Detect which cell encompasses the target text, then output its [X, Y] center coordinate. 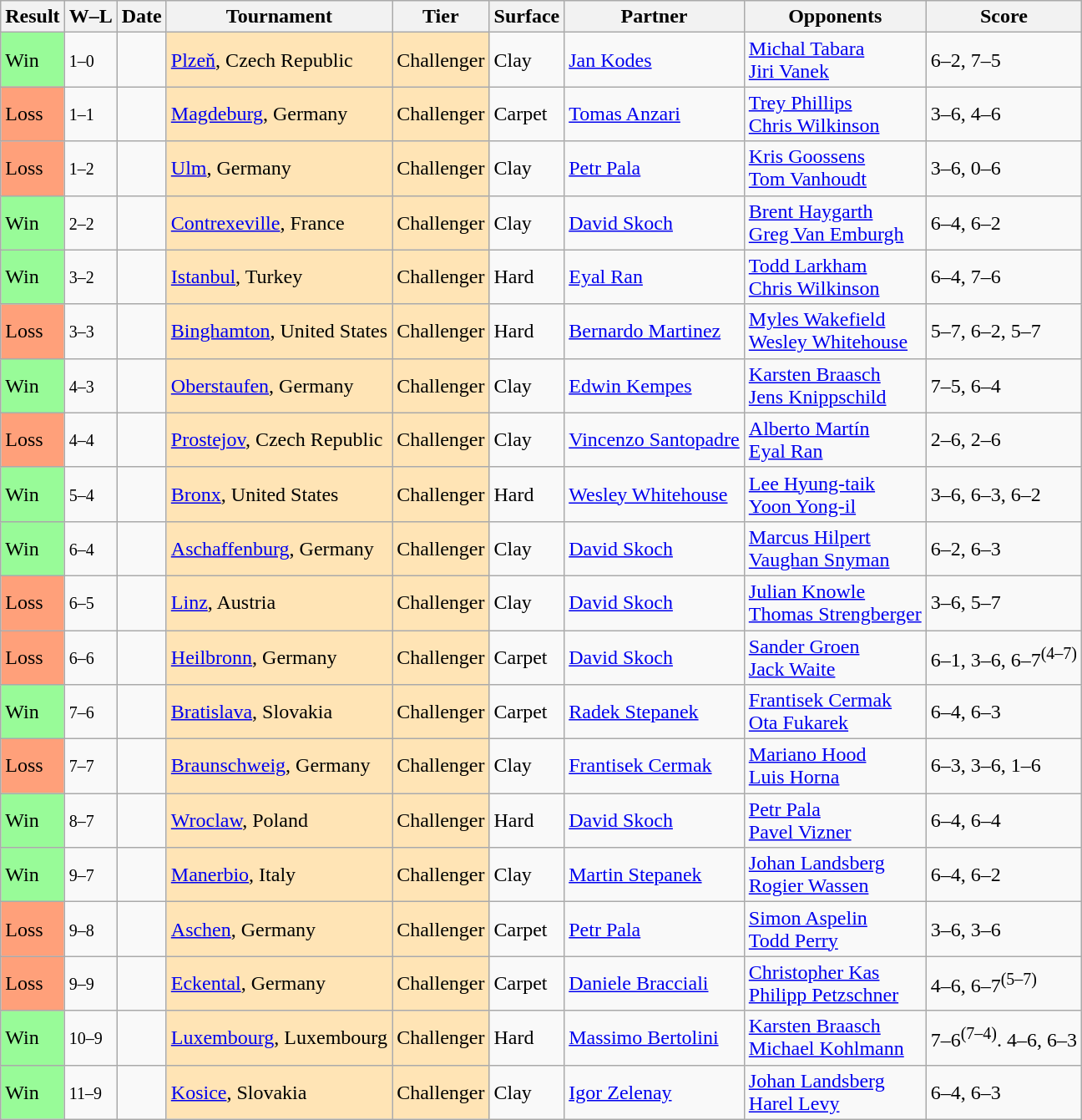
8–7 [90, 820]
Christopher Kas Philipp Petzschner [835, 984]
4–6, 6–7(5–7) [1004, 984]
9–8 [90, 929]
10–9 [90, 1037]
Karsten Braasch Michael Kohlmann [835, 1037]
6–4, 6–4 [1004, 820]
3–6, 3–6 [1004, 929]
3–6, 0–6 [1004, 169]
Brent Haygarth Greg Van Emburgh [835, 222]
Kosice, Slovakia [279, 1092]
Date [142, 17]
Surface [527, 17]
Wroclaw, Poland [279, 820]
Ulm, Germany [279, 169]
Daniele Bracciali [655, 984]
Jan Kodes [655, 60]
Plzeň, Czech Republic [279, 60]
6–1, 3–6, 6–7(4–7) [1004, 656]
Magdeburg, Germany [279, 114]
4–4 [90, 439]
3–2 [90, 277]
Manerbio, Italy [279, 875]
6–5 [90, 603]
Braunschweig, Germany [279, 767]
1–1 [90, 114]
Trey Phillips Chris Wilkinson [835, 114]
Binghamton, United States [279, 331]
Michal Tabara Jiri Vanek [835, 60]
Eckental, Germany [279, 984]
9–7 [90, 875]
6–4 [90, 548]
Edwin Kempes [655, 386]
Heilbronn, Germany [279, 656]
Linz, Austria [279, 603]
3–6, 5–7 [1004, 603]
Luxembourg, Luxembourg [279, 1037]
Martin Stepanek [655, 875]
Opponents [835, 17]
Result [33, 17]
W–L [90, 17]
Johan Landsberg Harel Levy [835, 1092]
Eyal Ran [655, 277]
Bernardo Martinez [655, 331]
Score [1004, 17]
2–6, 2–6 [1004, 439]
7–5, 6–4 [1004, 386]
Radek Stepanek [655, 712]
Julian Knowle Thomas Strengberger [835, 603]
Frantisek Cermak [655, 767]
Partner [655, 17]
Mariano Hood Luis Horna [835, 767]
Tournament [279, 17]
5–7, 6–2, 5–7 [1004, 331]
7–7 [90, 767]
Prostejov, Czech Republic [279, 439]
Todd Larkham Chris Wilkinson [835, 277]
3–6, 6–3, 6–2 [1004, 494]
Alberto Martín Eyal Ran [835, 439]
6–6 [90, 656]
5–4 [90, 494]
Myles Wakefield Wesley Whitehouse [835, 331]
Bronx, United States [279, 494]
7–6 [90, 712]
3–6, 4–6 [1004, 114]
Aschen, Germany [279, 929]
Massimo Bertolini [655, 1037]
Bratislava, Slovakia [279, 712]
Lee Hyung-taik Yoon Yong-il [835, 494]
Oberstaufen, Germany [279, 386]
6–2, 7–5 [1004, 60]
Istanbul, Turkey [279, 277]
Frantisek Cermak Ota Fukarek [835, 712]
1–0 [90, 60]
6–4, 7–6 [1004, 277]
Kris Goossens Tom Vanhoudt [835, 169]
11–9 [90, 1092]
Tier [441, 17]
Contrexeville, France [279, 222]
9–9 [90, 984]
3–3 [90, 331]
Sander Groen Jack Waite [835, 656]
Karsten Braasch Jens Knippschild [835, 386]
Johan Landsberg Rogier Wassen [835, 875]
Wesley Whitehouse [655, 494]
Aschaffenburg, Germany [279, 548]
2–2 [90, 222]
Simon Aspelin Todd Perry [835, 929]
Igor Zelenay [655, 1092]
7–6(7–4). 4–6, 6–3 [1004, 1037]
Marcus Hilpert Vaughan Snyman [835, 548]
1–2 [90, 169]
4–3 [90, 386]
Petr Pala Pavel Vizner [835, 820]
Vincenzo Santopadre [655, 439]
Tomas Anzari [655, 114]
6–3, 3–6, 1–6 [1004, 767]
6–2, 6–3 [1004, 548]
